For the text-containing cell, return its midpoint in [X, Y] coordinate format. 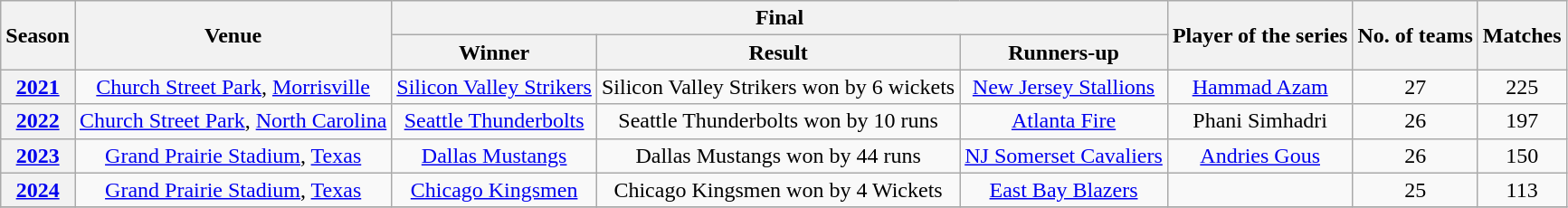
Runners-up [1064, 52]
Andries Gous [1259, 156]
197 [1522, 121]
Chicago Kingsmen [494, 190]
Silicon Valley Strikers won by 6 wickets [778, 87]
Venue [233, 35]
2022 [38, 121]
Seattle Thunderbolts [494, 121]
Player of the series [1259, 35]
Seattle Thunderbolts won by 10 runs [778, 121]
113 [1522, 190]
Season [38, 35]
Dallas Mustangs [494, 156]
2024 [38, 190]
Silicon Valley Strikers [494, 87]
New Jersey Stallions [1064, 87]
150 [1522, 156]
27 [1415, 87]
Final [780, 18]
2023 [38, 156]
Church Street Park, North Carolina [233, 121]
No. of teams [1415, 35]
Atlanta Fire [1064, 121]
NJ Somerset Cavaliers [1064, 156]
Hammad Azam [1259, 87]
225 [1522, 87]
Dallas Mustangs won by 44 runs [778, 156]
Winner [494, 52]
Chicago Kingsmen won by 4 Wickets [778, 190]
East Bay Blazers [1064, 190]
Phani Simhadri [1259, 121]
2021 [38, 87]
Church Street Park, Morrisville [233, 87]
Matches [1522, 35]
Result [778, 52]
25 [1415, 190]
